Pinpoint the cell where the given text exists, returning its (x, y) midpoint coordinate. 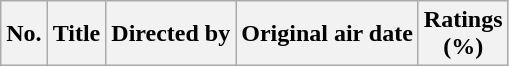
Title (76, 34)
No. (24, 34)
Directed by (171, 34)
Original air date (328, 34)
Ratings(%) (463, 34)
